Capture the cell that displays the provided text and extract its [x, y] central coordinate. 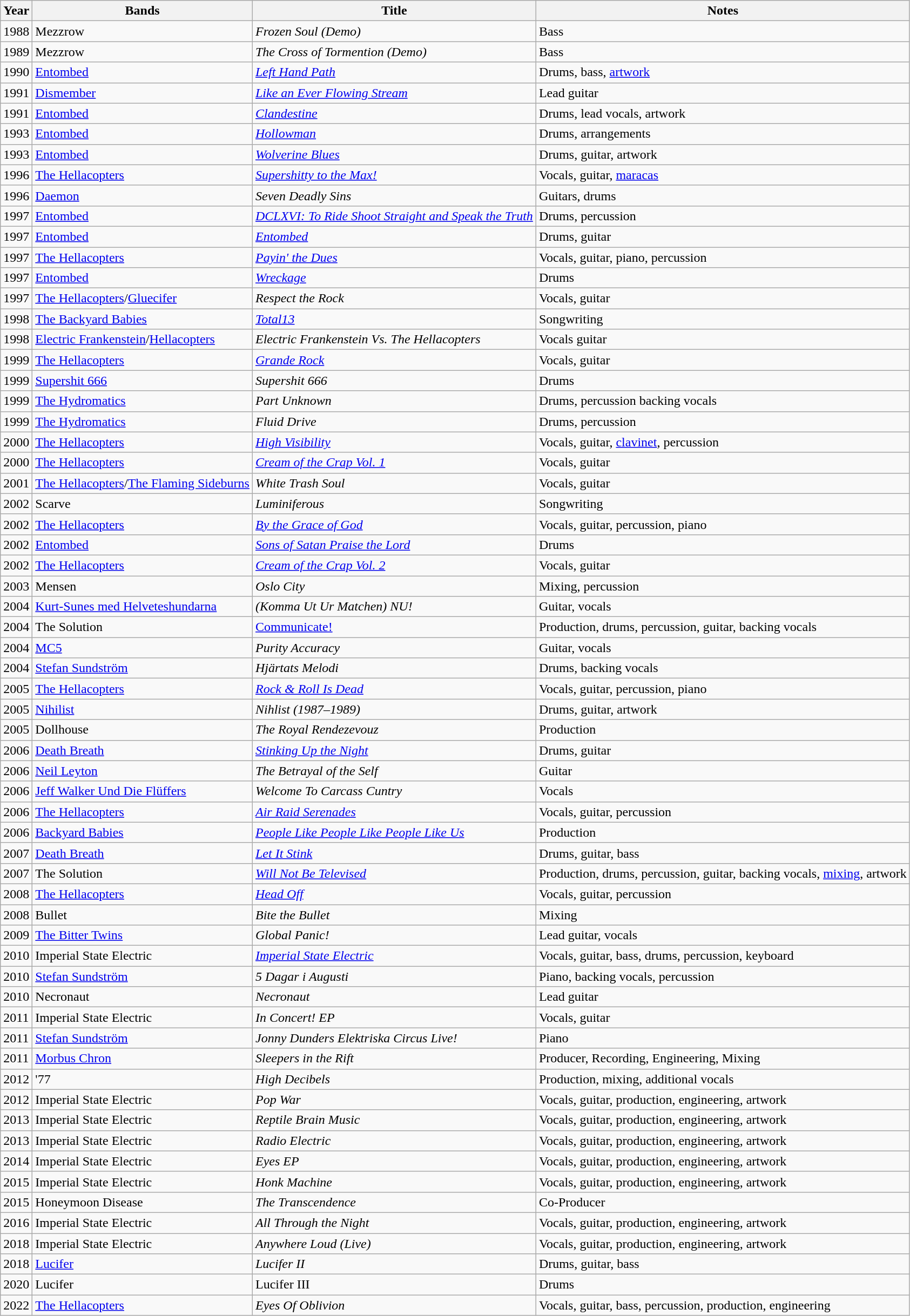
Production, drums, percussion, guitar, backing vocals, mixing, artwork [723, 873]
Payin' the Dues [394, 257]
Electric Frankenstein/Hellacopters [143, 340]
Mixing, percussion [723, 586]
1990 [16, 72]
Cream of the Crap Vol. 2 [394, 565]
Fluid Drive [394, 422]
Drums, lead vocals, artwork [723, 113]
Drums, bass, artwork [723, 72]
2022 [16, 1305]
Clandestine [394, 113]
Part Unknown [394, 401]
Oslo City [394, 586]
The Backyard Babies [143, 319]
Bands [143, 11]
Bullet [143, 915]
Sons of Satan Praise the Lord [394, 545]
1989 [16, 52]
Guitar [723, 771]
Year [16, 11]
Vocals, guitar, maracas [723, 175]
The Hellacopters/The Flaming Sideburns [143, 483]
Piano, backing vocals, percussion [723, 976]
Piano [723, 1038]
In Concert! EP [394, 1017]
2014 [16, 1161]
Rock & Roll Is Dead [394, 689]
Vocals, guitar, bass, drums, percussion, keyboard [723, 956]
Drums, arrangements [723, 134]
Co-Producer [723, 1202]
Kurt-Sunes med Helveteshundarna [143, 607]
Vocals, guitar, bass, percussion, production, engineering [723, 1305]
2009 [16, 935]
Honeymoon Disease [143, 1202]
Supershitty to the Max! [394, 175]
Like an Ever Flowing Stream [394, 93]
High Visibility [394, 442]
Lucifer II [394, 1264]
Will Not Be Televised [394, 873]
Electric Frankenstein Vs. The Hellacopters [394, 340]
Scarve [143, 504]
'77 [143, 1079]
Luminiferous [394, 504]
(Komma Ut Ur Matchen) NU! [394, 607]
Morbus Chron [143, 1059]
Head Off [394, 894]
Bite the Bullet [394, 915]
2016 [16, 1223]
All Through the Night [394, 1223]
The Cross of Tormention (Demo) [394, 52]
The Transcendence [394, 1202]
Dollhouse [143, 730]
Hollowman [394, 134]
Global Panic! [394, 935]
Eyes EP [394, 1161]
Nihilist [143, 709]
Purity Accuracy [394, 648]
Anywhere Loud (Live) [394, 1243]
White Trash Soul [394, 483]
2020 [16, 1285]
Production, drums, percussion, guitar, backing vocals [723, 627]
2003 [16, 586]
Notes [723, 11]
2001 [16, 483]
People Like People Like People Like Us [394, 832]
By the Grace of God [394, 524]
Let It Stink [394, 853]
Seven Deadly Sins [394, 195]
Neil Leyton [143, 771]
Honk Machine [394, 1182]
Eyes Of Oblivion [394, 1305]
Dismember [143, 93]
Wolverine Blues [394, 154]
Vocals, guitar, piano, percussion [723, 257]
Left Hand Path [394, 72]
Vocals, guitar, clavinet, percussion [723, 442]
Vocals guitar [723, 340]
Daemon [143, 195]
Hjärtats Melodi [394, 668]
Drums, backing vocals [723, 668]
The Hellacopters/Gluecifer [143, 299]
Production, mixing, additional vocals [723, 1079]
Pop War [394, 1100]
Reptile Brain Music [394, 1120]
Jonny Dunders Elektriska Circus Live! [394, 1038]
Wreckage [394, 278]
Welcome To Carcass Cuntry [394, 791]
Jeff Walker Und Die Flüffers [143, 791]
Vocals [723, 791]
Backyard Babies [143, 832]
Sleepers in the Rift [394, 1059]
Cream of the Crap Vol. 1 [394, 463]
Mixing [723, 915]
5 Dagar i Augusti [394, 976]
Stinking Up the Night [394, 750]
The Bitter Twins [143, 935]
Title [394, 11]
1988 [16, 31]
Total13 [394, 319]
Drums, percussion backing vocals [723, 401]
High Decibels [394, 1079]
Guitars, drums [723, 195]
The Royal Rendezevouz [394, 730]
Respect the Rock [394, 299]
Frozen Soul (Demo) [394, 31]
Air Raid Serenades [394, 812]
Communicate! [394, 627]
The Betrayal of the Self [394, 771]
Radio Electric [394, 1141]
Mensen [143, 586]
DCLXVI: To Ride Shoot Straight and Speak the Truth [394, 216]
Lucifer III [394, 1285]
MC5 [143, 648]
Nihlist (1987–1989) [394, 709]
Producer, Recording, Engineering, Mixing [723, 1059]
Grande Rock [394, 360]
Lead guitar, vocals [723, 935]
